For the text-containing cell, return its midpoint in (X, Y) coordinate format. 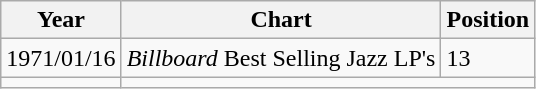
Year (61, 20)
1971/01/16 (61, 58)
Billboard Best Selling Jazz LP's (281, 58)
Position (488, 20)
Chart (281, 20)
13 (488, 58)
